Return (X, Y) of the center of cell containing provided text 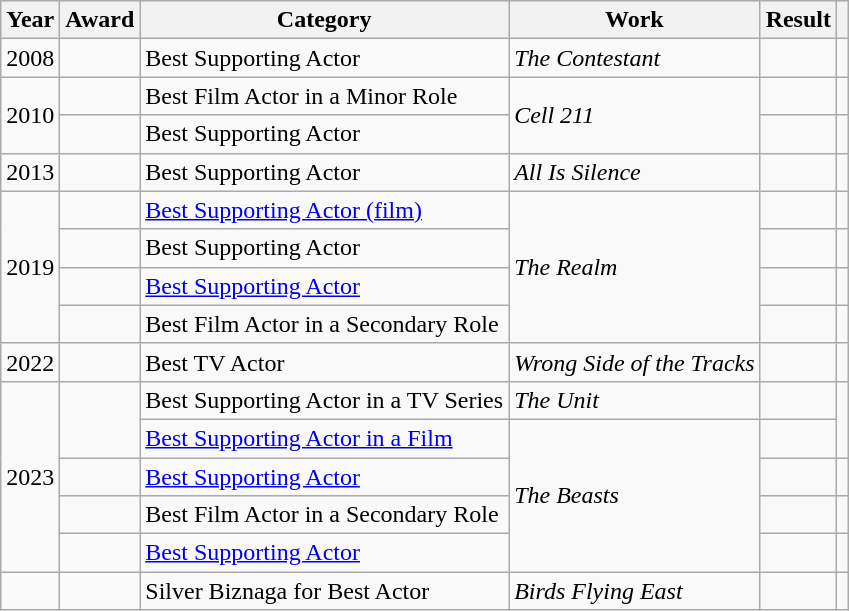
2023 (30, 476)
Work (635, 20)
The Contestant (635, 58)
Best Supporting Actor (film) (324, 210)
The Realm (635, 267)
Award (100, 20)
2022 (30, 362)
2010 (30, 115)
2008 (30, 58)
Silver Biznaga for Best Actor (324, 591)
The Unit (635, 400)
2019 (30, 267)
Result (798, 20)
2013 (30, 172)
Best TV Actor (324, 362)
Cell 211 (635, 115)
Wrong Side of the Tracks (635, 362)
Category (324, 20)
Best Supporting Actor in a Film (324, 438)
All Is Silence (635, 172)
Birds Flying East (635, 591)
Best Supporting Actor in a TV Series (324, 400)
The Beasts (635, 495)
Best Film Actor in a Minor Role (324, 96)
Year (30, 20)
